Extract the (X, Y) coordinate from the center of the cell holding the provided text.  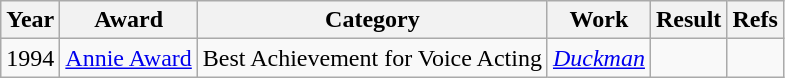
Duckman (598, 58)
1994 (30, 58)
Annie Award (129, 58)
Work (598, 20)
Award (129, 20)
Year (30, 20)
Refs (755, 20)
Category (372, 20)
Best Achievement for Voice Acting (372, 58)
Result (688, 20)
